Detect which cell encompasses the target text, then output its (x, y) center coordinate. 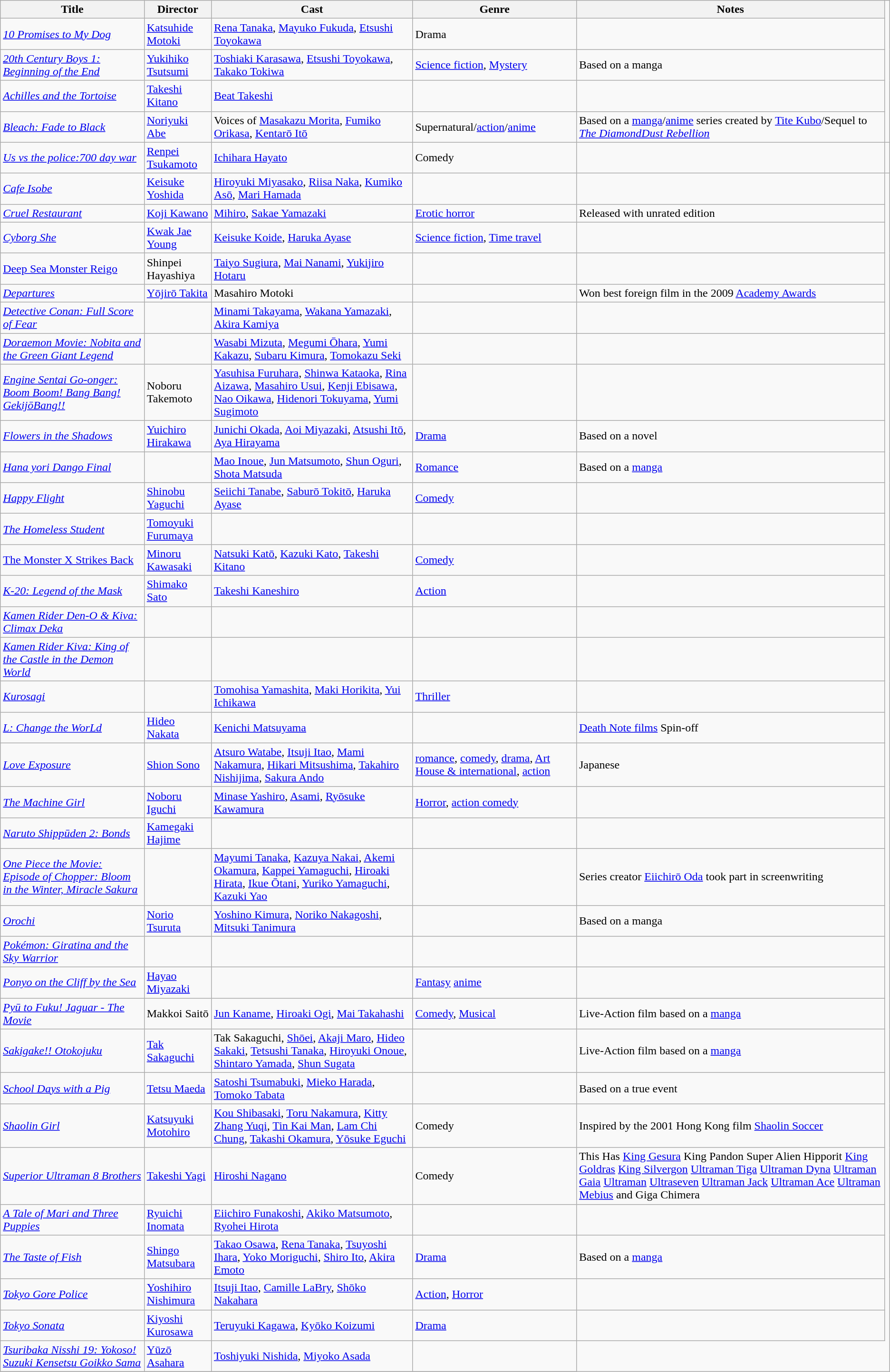
Mao Inoue, Jun Matsumoto, Shun Oguri, Shota Matsuda (312, 467)
Beat Takeshi (312, 96)
Yōjirō Takita (178, 293)
Kenichi Matsuyama (312, 728)
Mayumi Tanaka, Kazuya Nakai, Akemi Okamura, Kappei Yamaguchi, Hiroaki Hirata, Ikue Ōtani, Yuriko Yamaguchi, Kazuki Yao (312, 877)
Supernatural/action/anime (494, 126)
Bleach: Fade to Black (72, 126)
Tomoyuki Furumaya (178, 529)
Hayao Miyazaki (178, 983)
Us vs the police:700 day war (72, 158)
romance, comedy, drama, Art House & international, action (494, 765)
Cast (312, 10)
School Days with a Pig (72, 1088)
Norio Tsuruta (178, 921)
20th Century Boys 1: Beginning of the End (72, 65)
Rena Tanaka, Mayuko Fukuda, Etsushi Toyokawa (312, 34)
Shimako Sato (178, 591)
Thriller (494, 696)
The Machine Girl (72, 802)
Yasuhisa Furuhara, Shinwa Kataoka, Rina Aizawa, Masahiro Usui, Kenji Ebisawa, Nao Oikawa, Hidenori Tokuyama, Yumi Sugimoto (312, 393)
Series creator Eiichirō Oda took part in screenwriting (730, 877)
Koji Kawano (178, 213)
Shingo Matsubara (178, 1257)
Noboru Iguchi (178, 802)
Yoshihiro Nishimura (178, 1294)
Natsuki Katō, Kazuki Kato, Takeshi Kitano (312, 560)
Kurosagi (72, 696)
Junichi Okada, Aoi Miyazaki, Atsushi Itō, Aya Hirayama (312, 437)
Shion Sono (178, 765)
Pyū to Fuku! Jaguar - The Movie (72, 1014)
Jun Kaname, Hiroaki Ogi, Mai Takahashi (312, 1014)
Deep Sea Monster Reigo (72, 268)
Based on a manga/anime series created by Tite Kubo/Sequel to The DiamondDust Rebellion (730, 126)
Achilles and the Tortoise (72, 96)
Noriyuki Abe (178, 126)
Wasabi Mizuta, Megumi Ōhara, Yumi Kakazu, Subaru Kimura, Tomokazu Seki (312, 348)
Eiichiro Funakoshi, Akiko Matsumoto, Ryohei Hirota (312, 1219)
Tokyo Gore Police (72, 1294)
Yukihiko Tsutsumi (178, 65)
Notes (730, 10)
Tokyo Sonata (72, 1325)
L: Change the WorLd (72, 728)
Erotic horror (494, 213)
Katsuhide Motoki (178, 34)
Horror, action comedy (494, 802)
One Piece the Movie: Episode of Chopper: Bloom in the Winter, Miracle Sakura (72, 877)
Cafe Isobe (72, 188)
Yūzō Asahara (178, 1356)
Kamen Rider Kiva: King of the Castle in the Demon World (72, 659)
Love Exposure (72, 765)
Mihiro, Sakae Yamazaki (312, 213)
Naruto Shippūden 2: Bonds (72, 833)
Tak Sakaguchi, Shōei, Akaji Maro, Hideo Sakaki, Tetsushi Tanaka, Hiroyuki Onoue, Shintaro Yamada, Shun Sugata (312, 1051)
Ichihara Hayato (312, 158)
Cyborg She (72, 238)
Taiyo Sugiura, Mai Nanami, Yukijiro Hotaru (312, 268)
Sakigake!! Otokojuku (72, 1051)
The Monster X Strikes Back (72, 560)
Takao Osawa, Rena Tanaka, Tsuyoshi Ihara, Yoko Moriguchi, Shiro Ito, Akira Emoto (312, 1257)
Takeshi Yagi (178, 1176)
Noboru Takemoto (178, 393)
Cruel Restaurant (72, 213)
Ryuichi Inomata (178, 1219)
Toshiaki Karasawa, Etsushi Toyokawa, Takako Tokiwa (312, 65)
Hana yori Dango Final (72, 467)
Detective Conan: Full Score of Fear (72, 318)
Inspired by the 2001 Hong Kong film Shaolin Soccer (730, 1126)
Superior Ultraman 8 Brothers (72, 1176)
Minami Takayama, Wakana Yamazaki, Akira Kamiya (312, 318)
Takeshi Kitano (178, 96)
Action (494, 591)
Comedy, Musical (494, 1014)
Tak Sakaguchi (178, 1051)
Fantasy anime (494, 983)
Shinobu Yaguchi (178, 498)
Voices of Masakazu Morita, Fumiko Orikasa, Kentarō Itō (312, 126)
Released with unrated edition (730, 213)
Katsuyuki Motohiro (178, 1126)
Ponyo on the Cliff by the Sea (72, 983)
Kiyoshi Kurosawa (178, 1325)
K-20: Legend of the Mask (72, 591)
Keisuke Yoshida (178, 188)
Death Note films Spin-off (730, 728)
Action, Horror (494, 1294)
Engine Sentai Go-onger: Boom Boom! Bang Bang! GekijōBang!! (72, 393)
A Tale of Mari and Three Puppies (72, 1219)
Pokémon: Giratina and the Sky Warrior (72, 952)
Based on a true event (730, 1088)
Hideo Nakata (178, 728)
The Homeless Student (72, 529)
Science fiction, Mystery (494, 65)
Won best foreign film in the 2009 Academy Awards (730, 293)
Renpei Tsukamoto (178, 158)
Yuichiro Hirakawa (178, 437)
Satoshi Tsumabuki, Mieko Harada, Tomoko Tabata (312, 1088)
Itsuji Itao, Camille LaBry, Shōko Nakahara (312, 1294)
Romance (494, 467)
Teruyuki Kagawa, Kyōko Koizumi (312, 1325)
Seiichi Tanabe, Saburō Tokitō, Haruka Ayase (312, 498)
Shinpei Hayashiya (178, 268)
Yoshino Kimura, Noriko Nakagoshi, Mitsuki Tanimura (312, 921)
Flowers in the Shadows (72, 437)
Director (178, 10)
Title (72, 10)
Takeshi Kaneshiro (312, 591)
Departures (72, 293)
Shaolin Girl (72, 1126)
Atsuro Watabe, Itsuji Itao, Mami Nakamura, Hikari Mitsushima, Takahiro Nishijima, Sakura Ando (312, 765)
Genre (494, 10)
10 Promises to My Dog (72, 34)
Orochi (72, 921)
Tetsu Maeda (178, 1088)
Hiroshi Nagano (312, 1176)
Happy Flight (72, 498)
Minoru Kawasaki (178, 560)
Tsuribaka Nisshi 19: Yokoso! Suzuki Kensetsu Goikko Sama (72, 1356)
The Taste of Fish (72, 1257)
Makkoi Saitō (178, 1014)
Kou Shibasaki, Toru Nakamura, Kitty Zhang Yuqi, Tin Kai Man, Lam Chi Chung, Takashi Okamura, Yōsuke Eguchi (312, 1126)
Based on a novel (730, 437)
Japanese (730, 765)
Tomohisa Yamashita, Maki Horikita, Yui Ichikawa (312, 696)
Keisuke Koide, Haruka Ayase (312, 238)
Science fiction, Time travel (494, 238)
Toshiyuki Nishida, Miyoko Asada (312, 1356)
Kwak Jae Young (178, 238)
Doraemon Movie: Nobita and the Green Giant Legend (72, 348)
Kamen Rider Den-O & Kiva: Climax Deka (72, 622)
Hiroyuki Miyasako, Riisa Naka, Kumiko Asō, Mari Hamada (312, 188)
Kamegaki Hajime (178, 833)
Minase Yashiro, Asami, Ryōsuke Kawamura (312, 802)
Masahiro Motoki (312, 293)
